Provide the [x, y] coordinate of the cell's center where the given text is located.  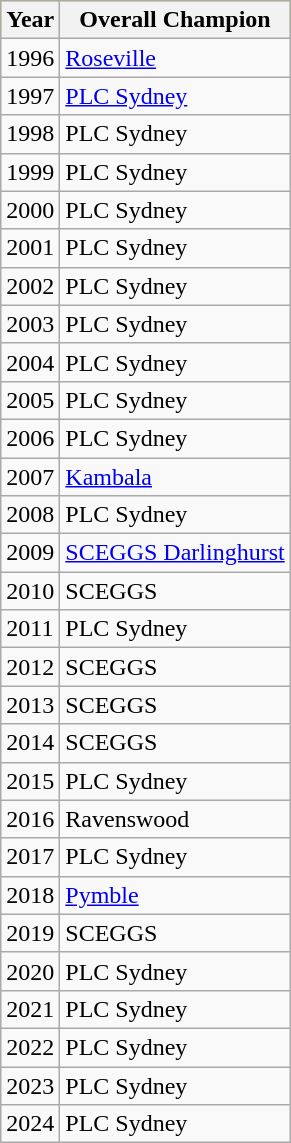
2022 [30, 1047]
2002 [30, 286]
2004 [30, 362]
1997 [30, 96]
2012 [30, 667]
2020 [30, 971]
2008 [30, 515]
1998 [30, 134]
2003 [30, 324]
2006 [30, 438]
1999 [30, 172]
Overall Champion [175, 20]
Year [30, 20]
2011 [30, 629]
2009 [30, 553]
2001 [30, 248]
2007 [30, 477]
2013 [30, 705]
2023 [30, 1085]
2015 [30, 781]
2005 [30, 400]
2016 [30, 819]
Ravenswood [175, 819]
2024 [30, 1124]
Pymble [175, 895]
1996 [30, 58]
2017 [30, 857]
2014 [30, 743]
Kambala [175, 477]
2019 [30, 933]
2010 [30, 591]
2000 [30, 210]
SCEGGS Darlinghurst [175, 553]
2021 [30, 1009]
2018 [30, 895]
Roseville [175, 58]
